Scan for the cell matching the given text and deliver its (x, y) coordinate at center. 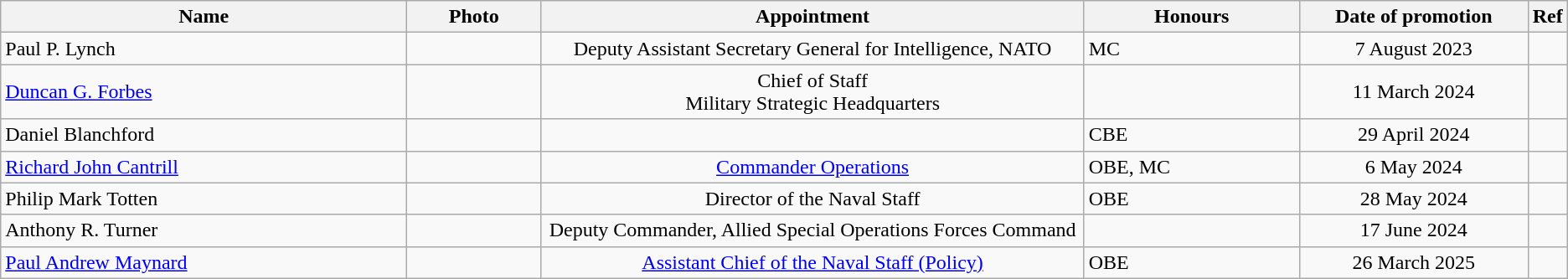
Richard John Cantrill (204, 167)
Paul P. Lynch (204, 49)
Daniel Blanchford (204, 135)
Deputy Assistant Secretary General for Intelligence, NATO (812, 49)
Anthony R. Turner (204, 230)
Honours (1191, 17)
Commander Operations (812, 167)
7 August 2023 (1414, 49)
Photo (474, 17)
Chief of StaffMilitary Strategic Headquarters (812, 92)
Deputy Commander, Allied Special Operations Forces Command (812, 230)
CBE (1191, 135)
Name (204, 17)
OBE, MC (1191, 167)
Appointment (812, 17)
29 April 2024 (1414, 135)
Philip Mark Totten (204, 199)
Ref (1548, 17)
Duncan G. Forbes (204, 92)
28 May 2024 (1414, 199)
26 March 2025 (1414, 262)
6 May 2024 (1414, 167)
Paul Andrew Maynard (204, 262)
MC (1191, 49)
11 March 2024 (1414, 92)
17 June 2024 (1414, 230)
Director of the Naval Staff (812, 199)
Date of promotion (1414, 17)
Assistant Chief of the Naval Staff (Policy) (812, 262)
